Search for the cell housing the specified text and yield its [x, y] center coordinate. 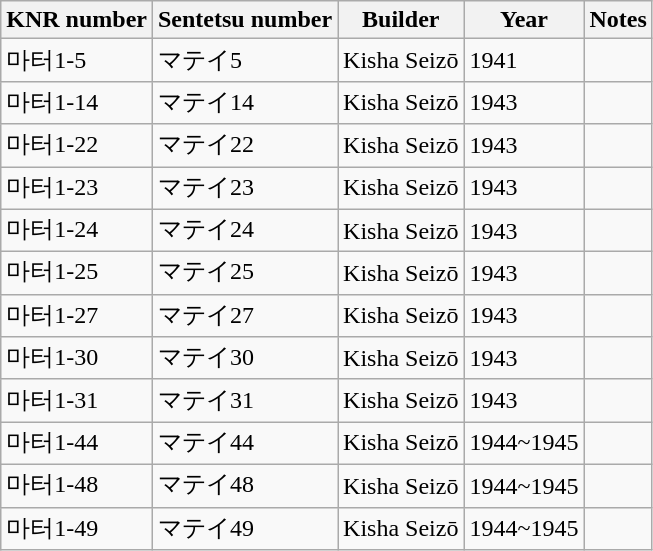
Builder [401, 20]
マテイ31 [244, 400]
마터1-5 [77, 60]
マテイ49 [244, 528]
マテイ27 [244, 316]
마터1-27 [77, 316]
マテイ30 [244, 358]
マテイ44 [244, 444]
KNR number [77, 20]
마터1-44 [77, 444]
1941 [524, 60]
マテイ5 [244, 60]
マテイ23 [244, 188]
마터1-24 [77, 230]
마터1-22 [77, 146]
마터1-25 [77, 274]
マテイ48 [244, 486]
마터1-14 [77, 102]
マテイ24 [244, 230]
마터1-49 [77, 528]
마터1-23 [77, 188]
마터1-30 [77, 358]
마터1-48 [77, 486]
マテイ25 [244, 274]
Sentetsu number [244, 20]
Year [524, 20]
마터1-31 [77, 400]
マテイ22 [244, 146]
マテイ14 [244, 102]
Notes [618, 20]
